Return the (X, Y) coordinate for the center point of the cell that contains the specified text.  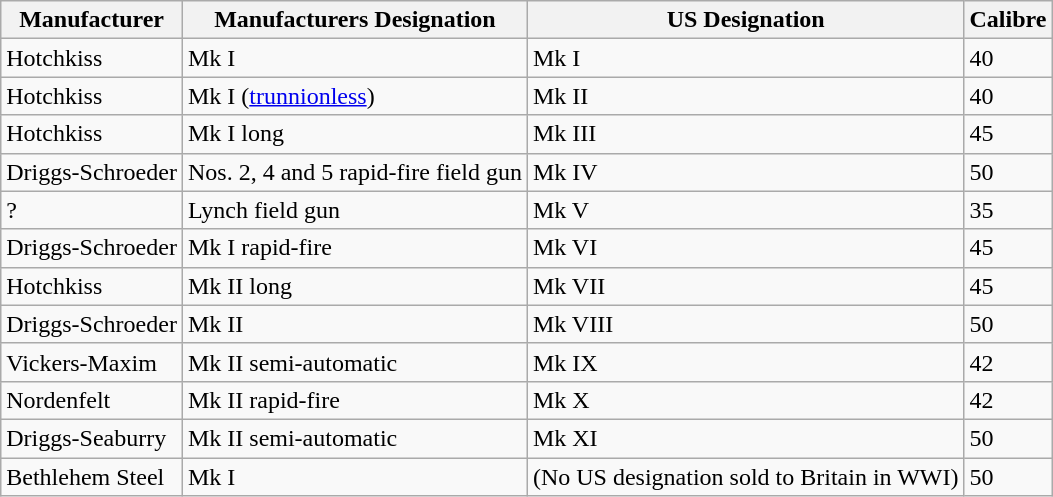
Mk VIII (746, 324)
(No US designation sold to Britain in WWI) (746, 477)
Driggs-Seaburry (92, 438)
Mk II long (354, 286)
Manufacturers Designation (354, 20)
Mk XI (746, 438)
Lynch field gun (354, 210)
Nordenfelt (92, 400)
Manufacturer (92, 20)
35 (1008, 210)
Mk V (746, 210)
Mk VI (746, 248)
Mk VII (746, 286)
US Designation (746, 20)
Calibre (1008, 20)
Bethlehem Steel (92, 477)
Mk IV (746, 172)
Mk X (746, 400)
Mk IX (746, 362)
Mk I rapid-fire (354, 248)
Nos. 2, 4 and 5 rapid-fire field gun (354, 172)
? (92, 210)
Mk I (trunnionless) (354, 96)
Mk I long (354, 134)
Mk III (746, 134)
Vickers-Maxim (92, 362)
Mk II rapid-fire (354, 400)
